Capture the cell that displays the provided text and extract its [X, Y] central coordinate. 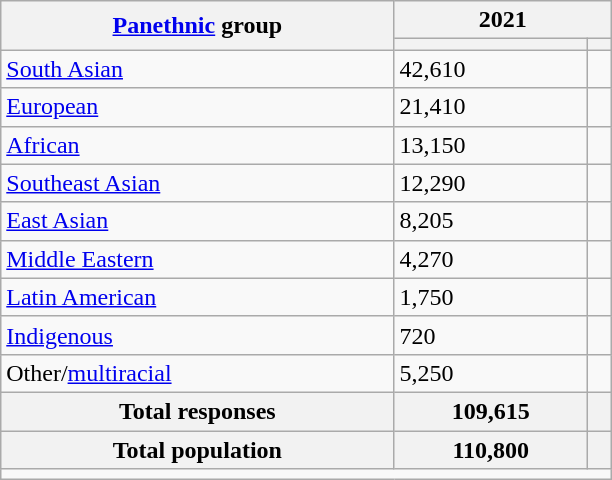
720 [491, 335]
21,410 [491, 107]
East Asian [198, 221]
Other/multiracial [198, 373]
South Asian [198, 69]
Total population [198, 449]
European [198, 107]
13,150 [491, 145]
Middle Eastern [198, 259]
4,270 [491, 259]
8,205 [491, 221]
1,750 [491, 297]
110,800 [491, 449]
12,290 [491, 183]
109,615 [491, 411]
Total responses [198, 411]
Panethnic group [198, 26]
5,250 [491, 373]
Southeast Asian [198, 183]
42,610 [491, 69]
2021 [503, 20]
Latin American [198, 297]
Indigenous [198, 335]
African [198, 145]
